Pinpoint the cell where the given text exists, returning its (X, Y) midpoint coordinate. 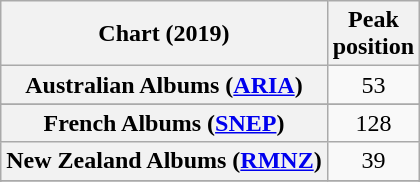
128 (373, 123)
39 (373, 161)
Australian Albums (ARIA) (164, 85)
53 (373, 85)
New Zealand Albums (RMNZ) (164, 161)
French Albums (SNEP) (164, 123)
Peakposition (373, 34)
Chart (2019) (164, 34)
